Determine the [X, Y] coordinate at the center of the cell enclosing the given text.  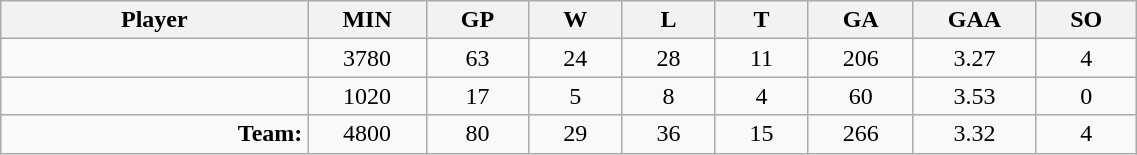
Team: [154, 134]
60 [860, 96]
GA [860, 20]
L [668, 20]
0 [1086, 96]
MIN [367, 20]
80 [477, 134]
SO [1086, 20]
3.27 [974, 58]
63 [477, 58]
GP [477, 20]
266 [860, 134]
GAA [974, 20]
8 [668, 96]
28 [668, 58]
1020 [367, 96]
W [576, 20]
3.53 [974, 96]
24 [576, 58]
5 [576, 96]
15 [762, 134]
17 [477, 96]
3780 [367, 58]
206 [860, 58]
T [762, 20]
4800 [367, 134]
36 [668, 134]
Player [154, 20]
3.32 [974, 134]
11 [762, 58]
29 [576, 134]
